Scan for the cell matching the given text and deliver its (X, Y) coordinate at center. 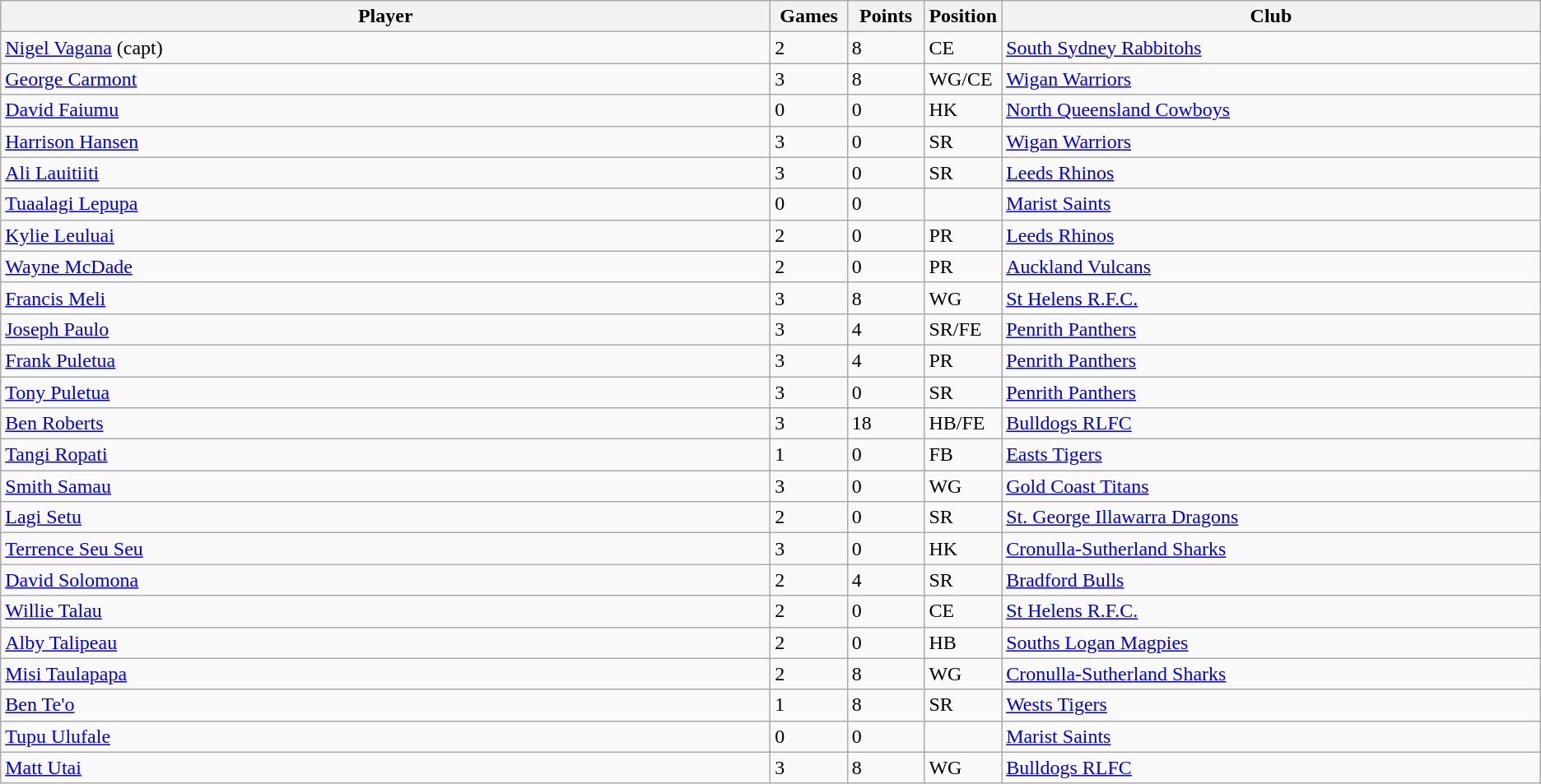
HB (963, 643)
Ali Lauitiiti (385, 173)
Ben Te'o (385, 705)
Wayne McDade (385, 267)
Tangi Ropati (385, 455)
Gold Coast Titans (1271, 486)
Wests Tigers (1271, 705)
George Carmont (385, 79)
Nigel Vagana (capt) (385, 48)
Terrence Seu Seu (385, 549)
Tupu Ulufale (385, 736)
Misi Taulapapa (385, 674)
Frank Puletua (385, 360)
Kylie Leuluai (385, 235)
Player (385, 16)
FB (963, 455)
Club (1271, 16)
South Sydney Rabbitohs (1271, 48)
Auckland Vulcans (1271, 267)
Willie Talau (385, 611)
WG/CE (963, 79)
David Faiumu (385, 110)
Lagi Setu (385, 517)
Bradford Bulls (1271, 580)
Souths Logan Magpies (1271, 643)
Smith Samau (385, 486)
18 (886, 424)
Tony Puletua (385, 392)
Harrison Hansen (385, 141)
David Solomona (385, 580)
Tuaalagi Lepupa (385, 204)
HB/FE (963, 424)
Alby Talipeau (385, 643)
Matt Utai (385, 768)
Ben Roberts (385, 424)
St. George Illawarra Dragons (1271, 517)
North Queensland Cowboys (1271, 110)
Joseph Paulo (385, 329)
Points (886, 16)
Easts Tigers (1271, 455)
Position (963, 16)
Francis Meli (385, 298)
SR/FE (963, 329)
Games (809, 16)
